Output the [x, y] coordinate of the center of the cell containing the given text.  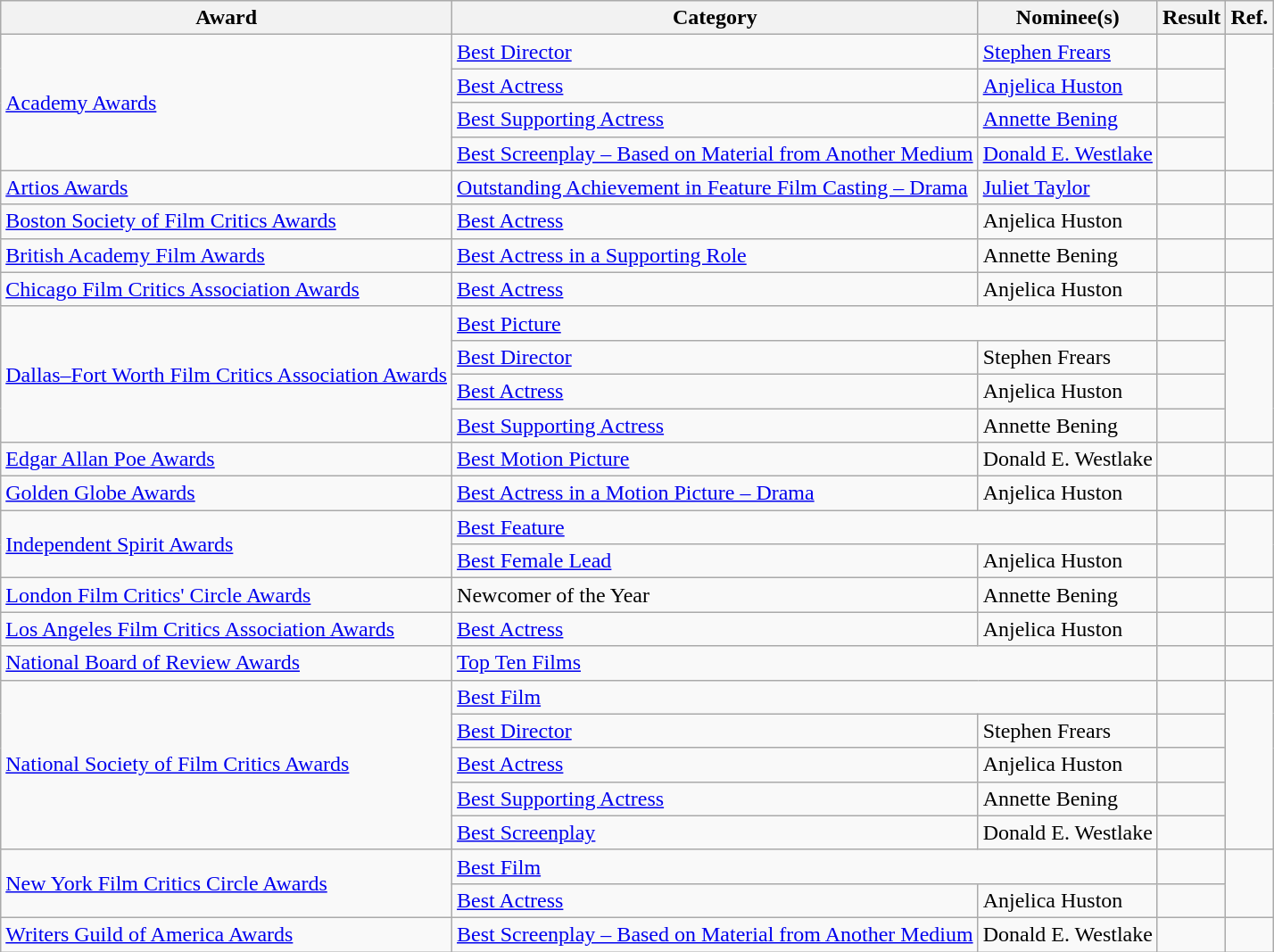
National Board of Review Awards [227, 663]
Best Motion Picture [716, 459]
Boston Society of Film Critics Awards [227, 221]
Nominee(s) [1067, 18]
Dallas–Fort Worth Film Critics Association Awards [227, 374]
Newcomer of the Year [716, 595]
Golden Globe Awards [227, 493]
Category [716, 18]
Chicago Film Critics Association Awards [227, 289]
Best Picture [805, 323]
Writers Guild of America Awards [227, 934]
Outstanding Achievement in Feature Film Casting – Drama [716, 187]
New York Film Critics Circle Awards [227, 883]
Award [227, 18]
British Academy Film Awards [227, 255]
Top Ten Films [805, 663]
Best Actress in a Supporting Role [716, 255]
Best Actress in a Motion Picture – Drama [716, 493]
Edgar Allan Poe Awards [227, 459]
Los Angeles Film Critics Association Awards [227, 629]
Ref. [1249, 18]
Juliet Taylor [1067, 187]
Best Screenplay [716, 832]
Artios Awards [227, 187]
National Society of Film Critics Awards [227, 765]
Best Feature [805, 527]
Independent Spirit Awards [227, 544]
Best Female Lead [716, 561]
Result [1191, 18]
Academy Awards [227, 103]
London Film Critics' Circle Awards [227, 595]
